From the cell containing the given text, extract its center point as (X, Y) coordinate. 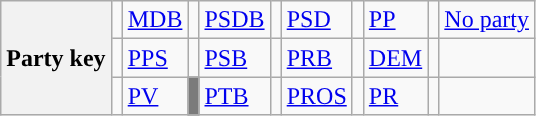
PROS (316, 96)
PSD (316, 20)
PTB (234, 96)
PR (395, 96)
DEM (395, 58)
PP (395, 20)
PSDB (234, 20)
PV (155, 96)
PRB (316, 58)
PPS (155, 58)
No party (487, 20)
Party key (56, 58)
MDB (155, 20)
PSB (234, 58)
